Locate the cell with the specified text and output its (X, Y) center coordinate. 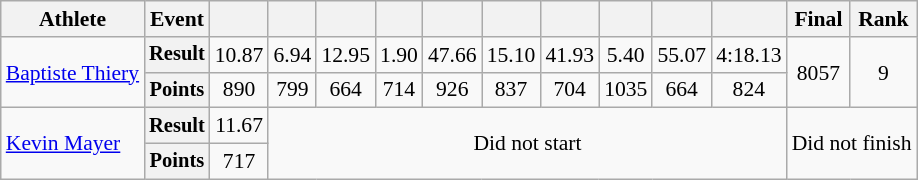
47.66 (452, 55)
824 (748, 90)
717 (240, 162)
55.07 (682, 55)
12.95 (346, 55)
837 (512, 90)
1035 (626, 90)
926 (452, 90)
Did not finish (852, 144)
890 (240, 90)
11.67 (240, 126)
10.87 (240, 55)
Kevin Mayer (72, 144)
9 (883, 72)
714 (399, 90)
Athlete (72, 19)
704 (570, 90)
799 (292, 90)
8057 (819, 72)
Did not start (527, 144)
6.94 (292, 55)
Baptiste Thiery (72, 72)
15.10 (512, 55)
41.93 (570, 55)
Event (177, 19)
4:18.13 (748, 55)
Rank (883, 19)
5.40 (626, 55)
1.90 (399, 55)
Final (819, 19)
